Output the [X, Y] coordinate of the center of the cell containing the given text.  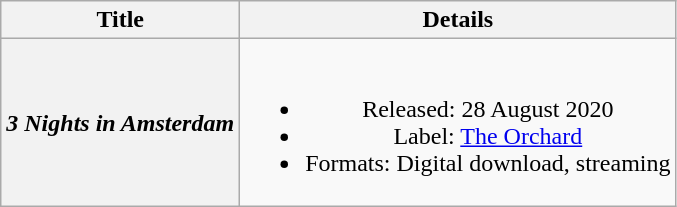
Title [120, 20]
Details [458, 20]
Released: 28 August 2020Label: The OrchardFormats: Digital download, streaming [458, 122]
3 Nights in Amsterdam [120, 122]
